Find where the given text appears and provide that cell's center as (X, Y) coordinate. 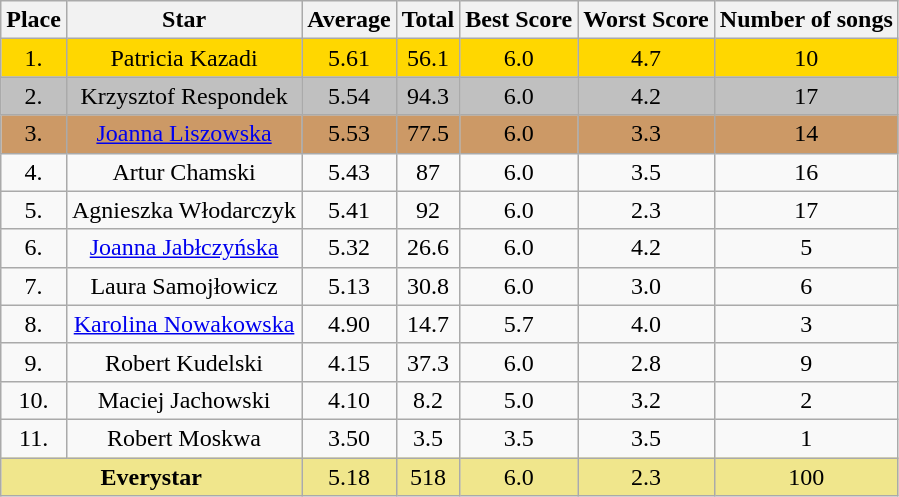
9 (806, 362)
10 (806, 58)
3.0 (646, 286)
Place (34, 20)
Laura Samojłowicz (184, 286)
77.5 (428, 134)
4.0 (646, 324)
100 (806, 477)
5.41 (350, 210)
Average (350, 20)
Total (428, 20)
5.54 (350, 96)
5 (806, 248)
518 (428, 477)
5.43 (350, 172)
Best Score (519, 20)
Maciej Jachowski (184, 400)
11. (34, 438)
3.50 (350, 438)
87 (428, 172)
4.15 (350, 362)
4.90 (350, 324)
9. (34, 362)
Agnieszka Włodarczyk (184, 210)
Krzysztof Respondek (184, 96)
3. (34, 134)
56.1 (428, 58)
30.8 (428, 286)
Worst Score (646, 20)
2 (806, 400)
3.3 (646, 134)
Number of songs (806, 20)
26.6 (428, 248)
14 (806, 134)
3 (806, 324)
5.0 (519, 400)
10. (34, 400)
8.2 (428, 400)
4. (34, 172)
5.13 (350, 286)
16 (806, 172)
4.10 (350, 400)
1. (34, 58)
7. (34, 286)
8. (34, 324)
5.18 (350, 477)
Joanna Jabłczyńska (184, 248)
2. (34, 96)
5. (34, 210)
37.3 (428, 362)
4.7 (646, 58)
Robert Kudelski (184, 362)
3.2 (646, 400)
Star (184, 20)
Patricia Kazadi (184, 58)
2.8 (646, 362)
5.32 (350, 248)
92 (428, 210)
1 (806, 438)
Karolina Nowakowska (184, 324)
94.3 (428, 96)
Joanna Liszowska (184, 134)
Artur Chamski (184, 172)
6 (806, 286)
Robert Moskwa (184, 438)
5.7 (519, 324)
6. (34, 248)
14.7 (428, 324)
Everystar (152, 477)
5.53 (350, 134)
5.61 (350, 58)
